Find where the given text appears and provide that cell's center as [X, Y] coordinate. 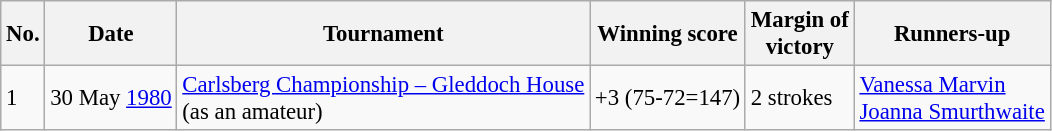
Carlsberg Championship – Gleddoch House(as an amateur) [384, 98]
Tournament [384, 34]
Vanessa Marvin Joanna Smurthwaite [952, 98]
Winning score [668, 34]
1 [23, 98]
2 strokes [800, 98]
No. [23, 34]
Date [111, 34]
30 May 1980 [111, 98]
+3 (75-72=147) [668, 98]
Margin ofvictory [800, 34]
Runners-up [952, 34]
